Capture the cell that displays the provided text and extract its [X, Y] central coordinate. 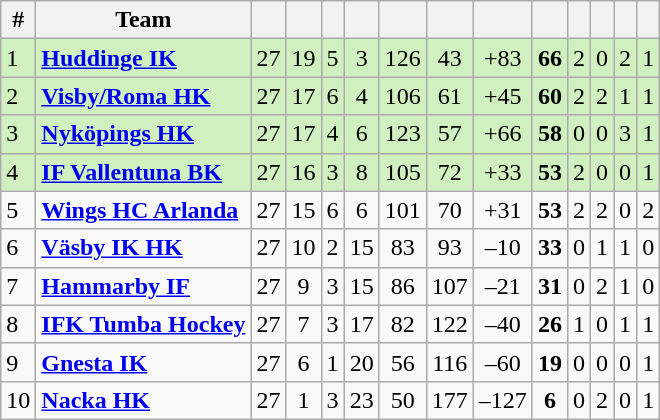
82 [402, 324]
–10 [502, 248]
60 [550, 96]
Wings HC Arlanda [144, 210]
Väsby IK HK [144, 248]
Hammarby IF [144, 286]
26 [550, 324]
–127 [502, 400]
–40 [502, 324]
93 [450, 248]
# [18, 20]
107 [450, 286]
Team [144, 20]
+31 [502, 210]
Visby/Roma HK [144, 96]
101 [402, 210]
116 [450, 362]
+66 [502, 134]
20 [362, 362]
105 [402, 172]
66 [550, 58]
–21 [502, 286]
+83 [502, 58]
16 [304, 172]
–60 [502, 362]
+33 [502, 172]
Gnesta IK [144, 362]
83 [402, 248]
123 [402, 134]
106 [402, 96]
+45 [502, 96]
70 [450, 210]
61 [450, 96]
50 [402, 400]
IFK Tumba Hockey [144, 324]
126 [402, 58]
72 [450, 172]
177 [450, 400]
86 [402, 286]
56 [402, 362]
122 [450, 324]
Nyköpings HK [144, 134]
31 [550, 286]
33 [550, 248]
57 [450, 134]
23 [362, 400]
Huddinge IK [144, 58]
Nacka HK [144, 400]
43 [450, 58]
IF Vallentuna BK [144, 172]
58 [550, 134]
